Determine the [x, y] coordinate at the center of the cell enclosing the given text.  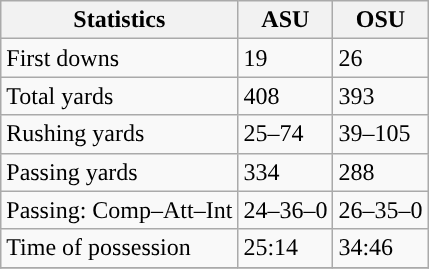
24–36–0 [286, 210]
25–74 [286, 134]
Rushing yards [120, 134]
25:14 [286, 248]
ASU [286, 20]
26 [380, 58]
Total yards [120, 96]
Passing: Comp–Att–Int [120, 210]
288 [380, 172]
39–105 [380, 134]
Time of possession [120, 248]
34:46 [380, 248]
26–35–0 [380, 210]
First downs [120, 58]
Passing yards [120, 172]
408 [286, 96]
334 [286, 172]
393 [380, 96]
OSU [380, 20]
19 [286, 58]
Statistics [120, 20]
